Locate the cell with the specified text and output its [X, Y] center coordinate. 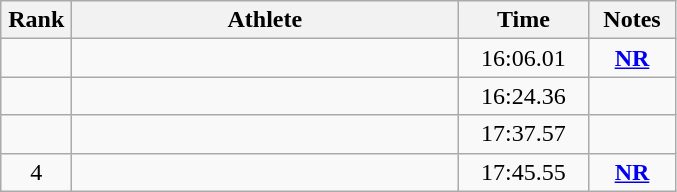
16:24.36 [524, 96]
17:45.55 [524, 172]
4 [36, 172]
Notes [632, 20]
17:37.57 [524, 134]
Rank [36, 20]
Time [524, 20]
16:06.01 [524, 58]
Athlete [265, 20]
